Provide the [X, Y] coordinate of the cell's center where the given text is located.  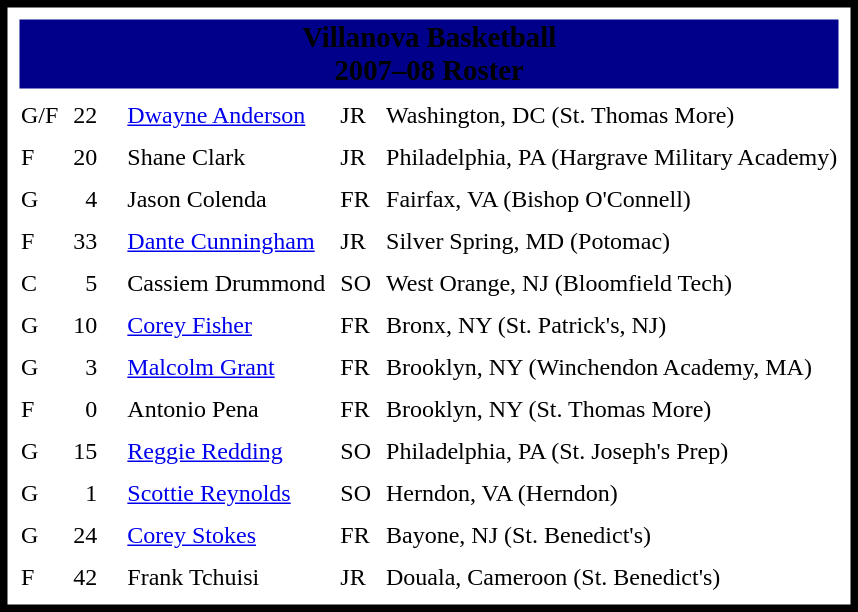
Philadelphia, PA (Hargrave Military Academy) [612, 157]
15 [86, 451]
Jason Colenda [226, 199]
Corey Stokes [226, 535]
Cassiem Drummond [226, 283]
5 [86, 283]
Antonio Pena [226, 409]
G/F [40, 115]
Brooklyn, NY (Winchendon Academy, MA) [612, 367]
Bayone, NJ (St. Benedict's) [612, 535]
Frank Tchuisi [226, 577]
Herndon, VA (Herndon) [612, 493]
Scottie Reynolds [226, 493]
22 [86, 115]
Brooklyn, NY (St. Thomas More) [612, 409]
Corey Fisher [226, 325]
1 [86, 493]
Reggie Redding [226, 451]
Dante Cunningham [226, 241]
C [40, 283]
Dwayne Anderson [226, 115]
Washington, DC (St. Thomas More) [612, 115]
Villanova Basketball2007–08 Roster [430, 54]
33 [86, 241]
Douala, Cameroon (St. Benedict's) [612, 577]
Shane Clark [226, 157]
Bronx, NY (St. Patrick's, NJ) [612, 325]
3 [86, 367]
20 [86, 157]
West Orange, NJ (Bloomfield Tech) [612, 283]
4 [86, 199]
0 [86, 409]
42 [86, 577]
24 [86, 535]
Silver Spring, MD (Potomac) [612, 241]
Malcolm Grant [226, 367]
Philadelphia, PA (St. Joseph's Prep) [612, 451]
10 [86, 325]
Fairfax, VA (Bishop O'Connell) [612, 199]
